Locate the cell with the specified text and output its [X, Y] center coordinate. 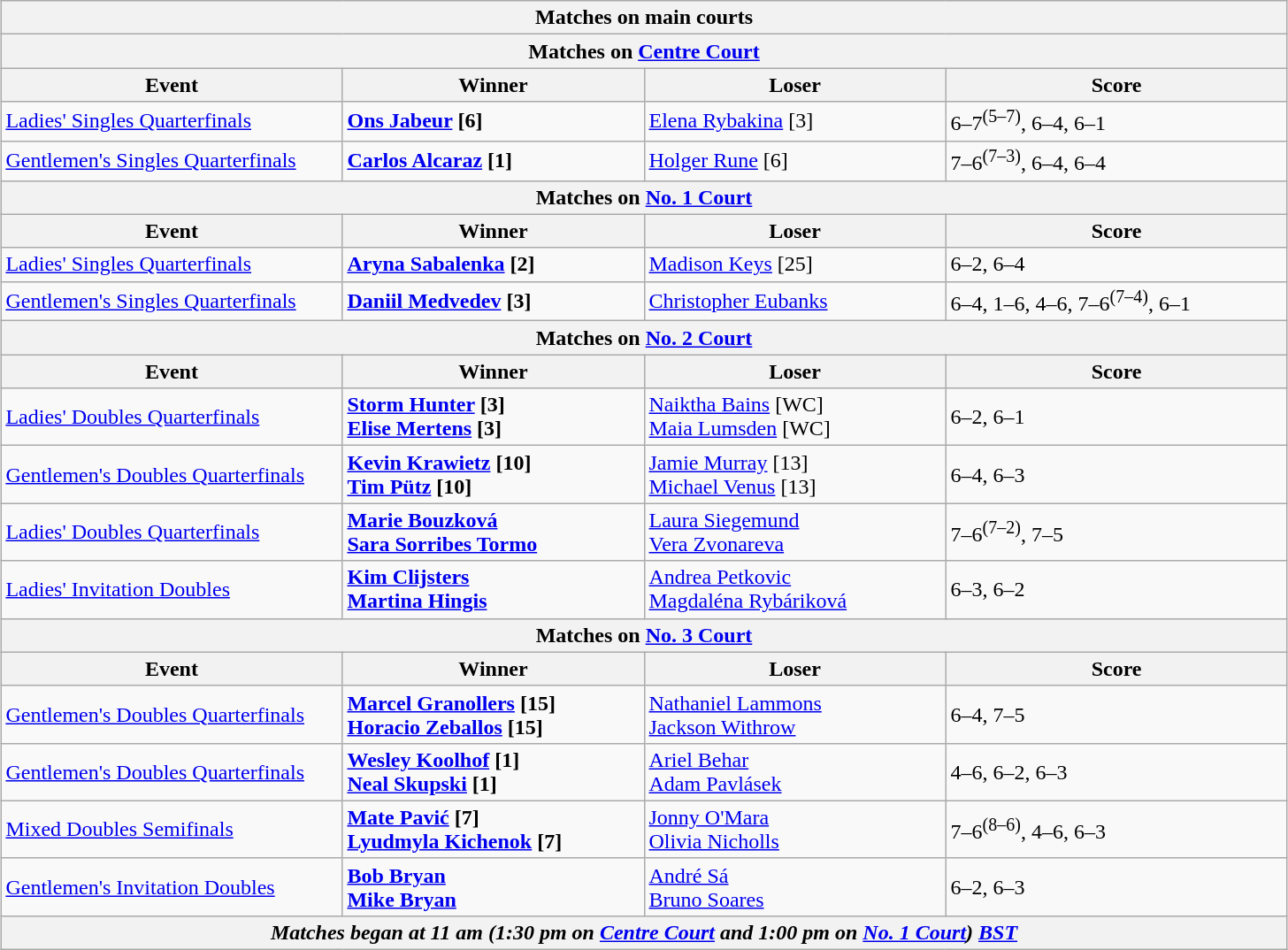
Ladies' Invitation Doubles [172, 589]
4–6, 6–2, 6–3 [1116, 771]
Jamie Murray [13] Michael Venus [13] [794, 474]
Mixed Doubles Semifinals [172, 830]
Laura Siegemund Vera Zvonareva [794, 532]
Bob Bryan Mike Bryan [494, 886]
Elena Rybakina [3] [794, 122]
Aryna Sabalenka [2] [494, 264]
Matches on No. 2 Court [644, 338]
6–2, 6–1 [1116, 418]
Marcel Granollers [15] Horacio Zeballos [15] [494, 715]
6–4, 1–6, 4–6, 7–6(7–4), 6–1 [1116, 301]
Ons Jabeur [6] [494, 122]
6–3, 6–2 [1116, 589]
Carlos Alcaraz [1] [494, 161]
6–4, 6–3 [1116, 474]
Kim Clijsters Martina Hingis [494, 589]
6–7(5–7), 6–4, 6–1 [1116, 122]
Storm Hunter [3] Elise Mertens [3] [494, 418]
Marie Bouzková Sara Sorribes Tormo [494, 532]
Jonny O'Mara Olivia Nicholls [794, 830]
Mate Pavić [7] Lyudmyla Kichenok [7] [494, 830]
Wesley Koolhof [1] Neal Skupski [1] [494, 771]
7–6(8–6), 4–6, 6–3 [1116, 830]
Christopher Eubanks [794, 301]
Matches on No. 1 Court [644, 197]
7–6(7–3), 6–4, 6–4 [1116, 161]
Kevin Krawietz [10] Tim Pütz [10] [494, 474]
Matches on main courts [644, 18]
Gentlemen's Invitation Doubles [172, 886]
6–2, 6–3 [1116, 886]
Matches on No. 3 Court [644, 635]
6–4, 7–5 [1116, 715]
6–2, 6–4 [1116, 264]
André Sá Bruno Soares [794, 886]
Nathaniel Lammons Jackson Withrow [794, 715]
Matches on Centre Court [644, 51]
Matches began at 11 am (1:30 pm on Centre Court and 1:00 pm on No. 1 Court) BST [644, 933]
Daniil Medvedev [3] [494, 301]
7–6(7–2), 7–5 [1116, 532]
Holger Rune [6] [794, 161]
Naiktha Bains [WC] Maia Lumsden [WC] [794, 418]
Ariel Behar Adam Pavlásek [794, 771]
Andrea Petkovic Magdaléna Rybáriková [794, 589]
Madison Keys [25] [794, 264]
